Return (x, y) of the center of cell containing provided text 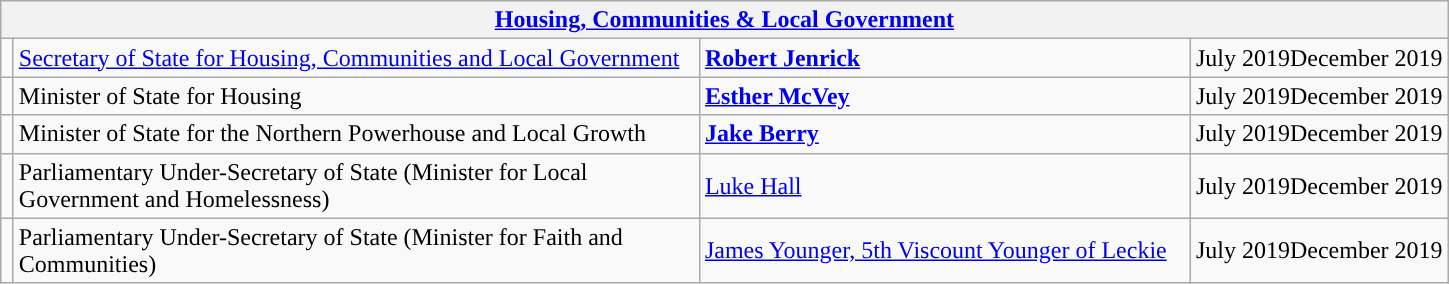
Secretary of State for Housing, Communities and Local Government (356, 58)
Esther McVey (944, 96)
Minister of State for Housing (356, 96)
Parliamentary Under-Secretary of State (Minister for Local Government and Homelessness) (356, 186)
Robert Jenrick (944, 58)
James Younger, 5th Viscount Younger of Leckie (944, 250)
Luke Hall (944, 186)
Jake Berry (944, 134)
Parliamentary Under-Secretary of State (Minister for Faith and Communities) (356, 250)
Housing, Communities & Local Government (724, 20)
Minister of State for the Northern Powerhouse and Local Growth (356, 134)
